Extract the [X, Y] coordinate from the center of the cell holding the provided text.  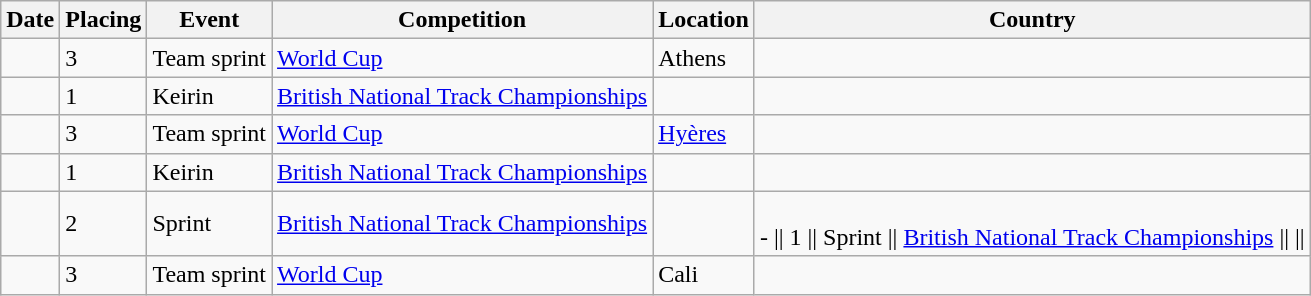
Competition [462, 20]
- || 1 || Sprint || British National Track Championships || || [1032, 224]
Date [30, 20]
Athens [704, 58]
Location [704, 20]
Cali [704, 275]
Sprint [210, 224]
2 [104, 224]
Event [210, 20]
Country [1032, 20]
Hyères [704, 134]
Placing [104, 20]
